From the cell containing the given text, extract its center point as (x, y) coordinate. 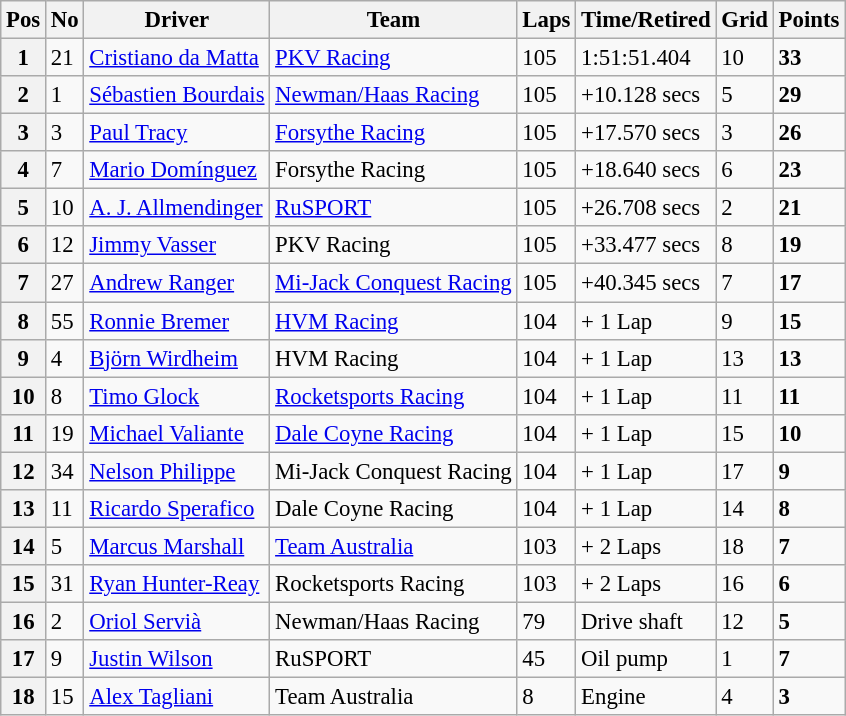
23 (808, 170)
+26.708 secs (646, 208)
A. J. Allmendinger (177, 208)
31 (65, 584)
29 (808, 95)
Time/Retired (646, 20)
Cristiano da Matta (177, 58)
Oriol Servià (177, 621)
+40.345 secs (646, 283)
33 (808, 58)
Oil pump (646, 659)
Michael Valiante (177, 433)
Pos (24, 20)
Laps (546, 20)
Justin Wilson (177, 659)
Ryan Hunter-Reay (177, 584)
1:51:51.404 (646, 58)
Points (808, 20)
Ronnie Bremer (177, 321)
Driver (177, 20)
Alex Tagliani (177, 697)
+18.640 secs (646, 170)
Sébastien Bourdais (177, 95)
No (65, 20)
+10.128 secs (646, 95)
Team (394, 20)
+17.570 secs (646, 133)
Drive shaft (646, 621)
Björn Wirdheim (177, 358)
34 (65, 471)
55 (65, 321)
79 (546, 621)
Engine (646, 697)
Timo Glock (177, 396)
+33.477 secs (646, 245)
Ricardo Sperafico (177, 509)
Nelson Philippe (177, 471)
Jimmy Vasser (177, 245)
27 (65, 283)
Mario Domínguez (177, 170)
45 (546, 659)
Grid (744, 20)
26 (808, 133)
Marcus Marshall (177, 546)
Paul Tracy (177, 133)
Andrew Ranger (177, 283)
